Locate the cell with the specified text and output its [x, y] center coordinate. 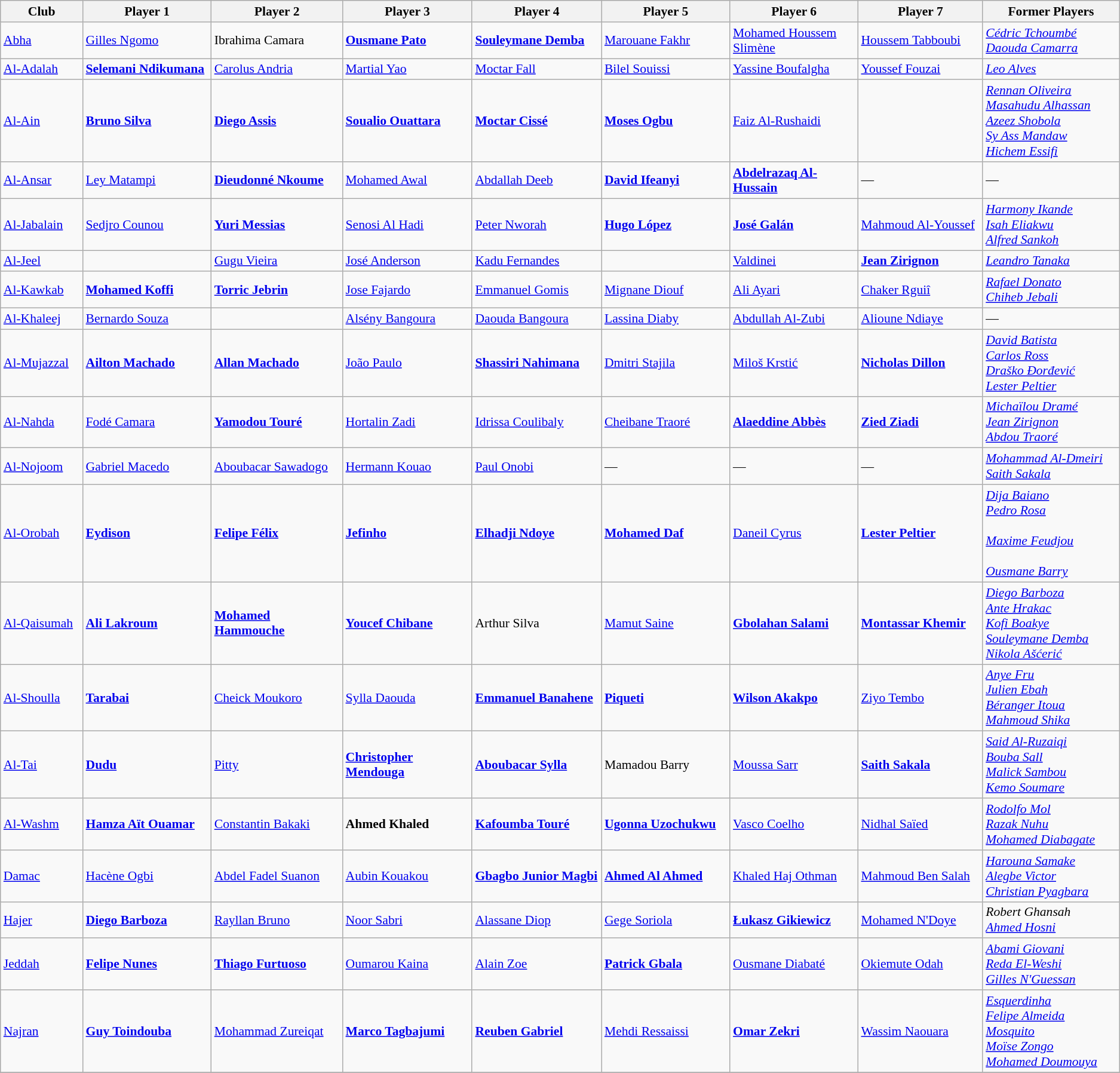
Soualio Ouattara [407, 121]
Aboubacar Sylla [536, 765]
Khaled Haj Othman [794, 876]
Miloš Krstić [794, 363]
Reuben Gabriel [536, 1031]
Al-Jeel [42, 261]
Gugu Vieira [277, 261]
Chaker Rguiî [920, 290]
Marouane Fakhr [665, 41]
Dija Baiano Pedro Rosa Maxime Feudjou Ousmane Barry [1051, 533]
José Galán [794, 225]
Lassina Diaby [665, 319]
Gbolahan Salami [794, 623]
Player 7 [920, 11]
Hermann Kouao [407, 466]
Daouda Bangoura [536, 319]
Piqueti [665, 698]
Thiago Furtuoso [277, 964]
Shassiri Nahimana [536, 363]
Leandro Tanaka [1051, 261]
Mamut Saine [665, 623]
Cheick Moukoro [277, 698]
Diego Assis [277, 121]
Jean Zirignon [920, 261]
Leo Alves [1051, 69]
Cédric Tchoumbé Daouda Camarra [1051, 41]
Player 6 [794, 11]
Łukasz Gikiewicz [794, 920]
Gbagbo Junior Magbi [536, 876]
Mahmoud Al-Youssef [920, 225]
Lester Peltier [920, 533]
Yamodou Touré [277, 422]
Pitty [277, 765]
Elhadji Ndoye [536, 533]
Ahmed Khaled [407, 824]
Sedjro Counou [147, 225]
Faiz Al-Rushaidi [794, 121]
Torric Jebrin [277, 290]
Ibrahima Camara [277, 41]
Felipe Félix [277, 533]
Rennan Oliveira Masahudu Alhassan Azeez Shobola Sy Ass Mandaw Hichem Essifi [1051, 121]
David Batista Carlos Ross Draško Đorđević Lester Peltier [1051, 363]
Alsény Bangoura [407, 319]
Player 4 [536, 11]
Eydison [147, 533]
Mohamed N'Doye [920, 920]
Aboubacar Sawadogo [277, 466]
Abdullah Al-Zubi [794, 319]
Montassar Khemir [920, 623]
Senosi Al Hadi [407, 225]
Abdel Fadel Suanon [277, 876]
Valdinei [794, 261]
Selemani Ndikumana [147, 69]
Anye Fru Julien Ebah Béranger Itoua Mahmoud Shika [1051, 698]
Mohammad Al-Dmeiri Saith Sakala [1051, 466]
Constantin Bakaki [277, 824]
David Ifeanyi [665, 180]
Nicholas Dillon [920, 363]
Zied Ziadi [920, 422]
Emmanuel Gomis [536, 290]
Former Players [1051, 11]
Diego Barboza [147, 920]
Yuri Messias [277, 225]
Patrick Gbala [665, 964]
Mohamed Daf [665, 533]
Al-Washm [42, 824]
Mohamed Hammouche [277, 623]
Hugo López [665, 225]
Abha [42, 41]
Martial Yao [407, 69]
Moctar Cissé [536, 121]
Abami Giovani Reda El-Weshi Gilles N'Guessan [1051, 964]
Al-Nahda [42, 422]
Alain Zoe [536, 964]
Guy Toindouba [147, 1031]
Youssef Fouzai [920, 69]
Ahmed Al Ahmed [665, 876]
Gabriel Macedo [147, 466]
Mohammad Zureiqat [277, 1031]
Omar Zekri [794, 1031]
Gilles Ngomo [147, 41]
Mamadou Barry [665, 765]
Al-Tai [42, 765]
Abdallah Deeb [536, 180]
Emmanuel Banahene [536, 698]
Bruno Silva [147, 121]
Peter Nworah [536, 225]
Daneil Cyrus [794, 533]
Al-Jabalain [42, 225]
Yassine Boufalgha [794, 69]
Allan Machado [277, 363]
Diego Barboza Ante Hrakac Kofi Boakye Souleymane Demba Nikola Ašćerić [1051, 623]
João Paulo [407, 363]
Moussa Sarr [794, 765]
Houssem Tabboubi [920, 41]
Mohamed Houssem Slimène [794, 41]
Player 5 [665, 11]
Harmony Ikande Isah Eliakwu Alfred Sankoh [1051, 225]
Nidhal Saïed [920, 824]
Said Al-Ruzaiqi Bouba Sall Malick Sambou Kemo Soumare [1051, 765]
Wilson Akakpo [794, 698]
Okiemute Odah [920, 964]
Fodé Camara [147, 422]
Noor Sabri [407, 920]
Al-Kawkab [42, 290]
Ousmane Pato [407, 41]
Club [42, 11]
Mohamed Koffi [147, 290]
Al-Adalah [42, 69]
Mahmoud Ben Salah [920, 876]
Hamza Aït Ouamar [147, 824]
Player 1 [147, 11]
Bernardo Souza [147, 319]
Paul Onobi [536, 466]
Cheibane Traoré [665, 422]
Al-Shoulla [42, 698]
Moctar Fall [536, 69]
Jefinho [407, 533]
Ali Ayari [794, 290]
Ailton Machado [147, 363]
Tarabai [147, 698]
Ziyo Tembo [920, 698]
Al-Khaleej [42, 319]
Sylla Daouda [407, 698]
Ugonna Uzochukwu [665, 824]
Rodolfo Mol Razak Nuhu Mohamed Diabagate [1051, 824]
Hacène Ogbi [147, 876]
Ousmane Diabaté [794, 964]
Hortalin Zadi [407, 422]
Oumarou Kaina [407, 964]
Alassane Diop [536, 920]
Saith Sakala [920, 765]
Al-Ansar [42, 180]
Kadu Fernandes [536, 261]
Bilel Souissi [665, 69]
Al-Orobah [42, 533]
Ali Lakroum [147, 623]
Al-Ain [42, 121]
Carolus Andria [277, 69]
Al-Nojoom [42, 466]
Harouna Samake Alegbe Victor Christian Pyagbara [1051, 876]
Dmitri Stajila [665, 363]
Rafael Donato Chiheb Jebali [1051, 290]
Al-Qaisumah [42, 623]
Najran [42, 1031]
Gege Soriola [665, 920]
Alioune Ndiaye [920, 319]
Player 2 [277, 11]
Mehdi Ressaissi [665, 1031]
Dieudonné Nkoume [277, 180]
Youcef Chibane [407, 623]
Michaïlou Dramé Jean Zirignon Abdou Traoré [1051, 422]
Robert Ghansah Ahmed Hosni [1051, 920]
Jose Fajardo [407, 290]
Mignane Diouf [665, 290]
Abdelrazaq Al-Hussain [794, 180]
Jeddah [42, 964]
Rayllan Bruno [277, 920]
Damac [42, 876]
Player 3 [407, 11]
Alaeddine Abbès [794, 422]
Souleymane Demba [536, 41]
Arthur Silva [536, 623]
Christopher Mendouga [407, 765]
Aubin Kouakou [407, 876]
Hajer [42, 920]
Moses Ogbu [665, 121]
Marco Tagbajumi [407, 1031]
José Anderson [407, 261]
Idrissa Coulibaly [536, 422]
Vasco Coelho [794, 824]
Al-Mujazzal [42, 363]
Mohamed Awal [407, 180]
Dudu [147, 765]
Felipe Nunes [147, 964]
Ley Matampi [147, 180]
Esquerdinha Felipe Almeida Mosquito Moïse Zongo Mohamed Doumouya [1051, 1031]
Wassim Naouara [920, 1031]
Kafoumba Touré [536, 824]
